Extract the [x, y] coordinate from the center of the cell holding the provided text.  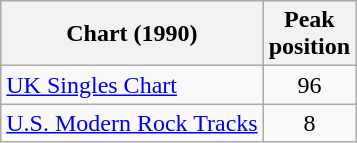
U.S. Modern Rock Tracks [132, 123]
Peakposition [309, 34]
UK Singles Chart [132, 85]
8 [309, 123]
Chart (1990) [132, 34]
96 [309, 85]
